Return [X, Y] of the center of cell containing provided text 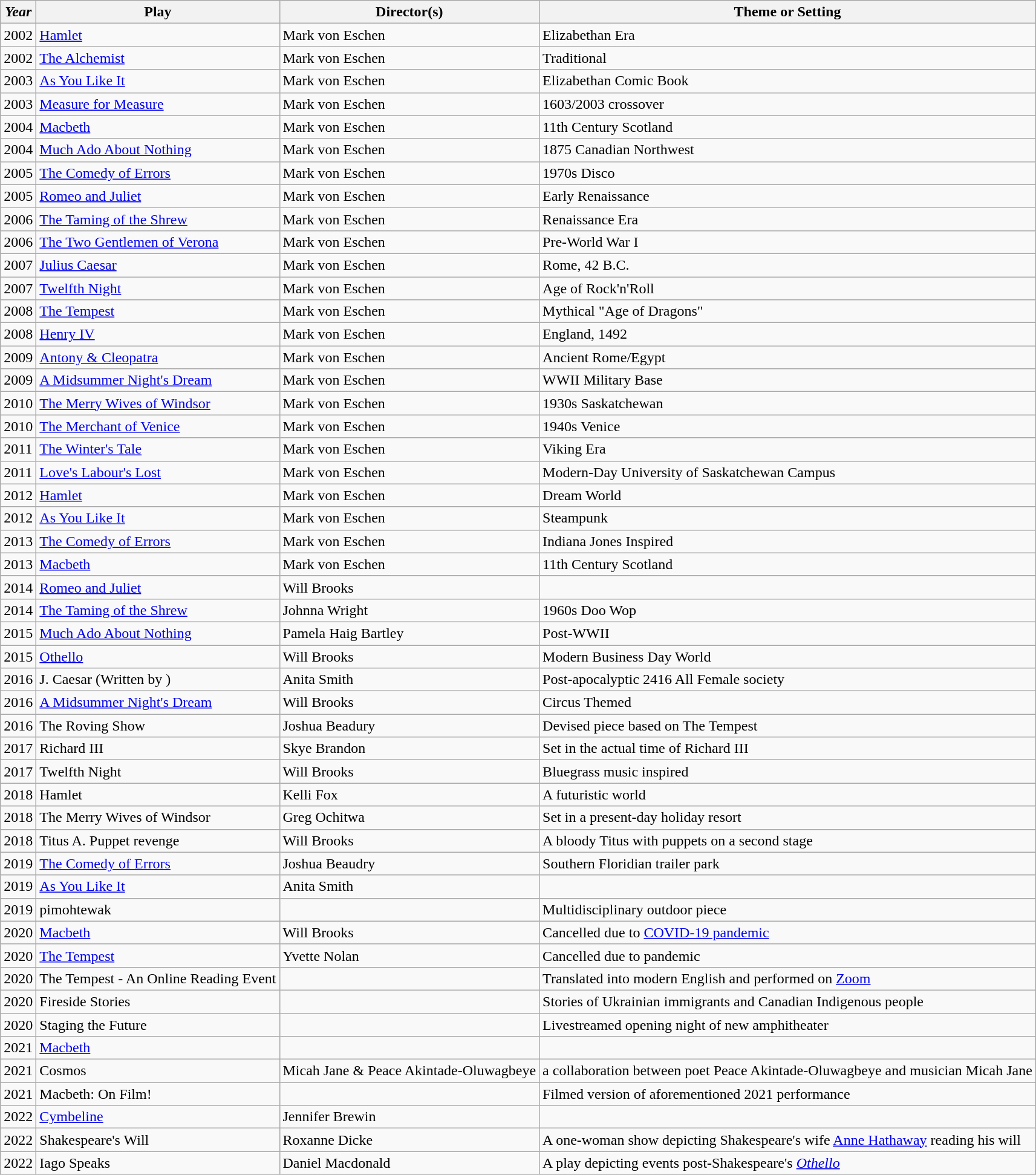
Daniel Macdonald [409, 1163]
1960s Doo Wop [787, 610]
Greg Ochitwa [409, 818]
Traditional [787, 58]
The Roving Show [158, 726]
Devised piece based on The Tempest [787, 726]
Antony & Cleopatra [158, 357]
Elizabethan Era [787, 35]
1940s Venice [787, 426]
Cosmos [158, 1071]
Joshua Beaudry [409, 864]
Viking Era [787, 449]
Cancelled due to pandemic [787, 955]
Micah Jane & Peace Akintade-Oluwagbeye [409, 1071]
Rome, 42 B.C. [787, 265]
Renaissance Era [787, 219]
Bluegrass music inspired [787, 772]
A futuristic world [787, 795]
Theme or Setting [787, 12]
1930s Saskatchewan [787, 403]
Jennifer Brewin [409, 1117]
The Alchemist [158, 58]
Filmed version of aforementioned 2021 performance [787, 1094]
Steampunk [787, 518]
The Tempest - An Online Reading Event [158, 978]
1970s Disco [787, 173]
Indiana Jones Inspired [787, 541]
Fireside Stories [158, 1001]
Elizabethan Comic Book [787, 81]
Johnna Wright [409, 610]
Titus A. Puppet revenge [158, 841]
Translated into modern English and performed on Zoom [787, 978]
Yvette Nolan [409, 955]
England, 1492 [787, 334]
Skye Brandon [409, 749]
The Merchant of Venice [158, 426]
Love's Labour's Lost [158, 472]
1603/2003 crossover [787, 104]
Joshua Beadury [409, 726]
Ancient Rome/Egypt [787, 357]
WWII Military Base [787, 380]
Set in the actual time of Richard III [787, 749]
Cancelled due to COVID-19 pandemic [787, 933]
Modern-Day University of Saskatchewan Campus [787, 472]
Pre-World War I [787, 242]
Director(s) [409, 12]
pimohtewak [158, 910]
Henry IV [158, 334]
Shakespeare's Will [158, 1140]
Measure for Measure [158, 104]
a collaboration between poet Peace Akintade-Oluwagbeye and musician Micah Jane [787, 1071]
Play [158, 12]
Cymbeline [158, 1117]
Dream World [787, 495]
A one-woman show depicting Shakespeare's wife Anne Hathaway reading his will [787, 1140]
Roxanne Dicke [409, 1140]
Stories of Ukrainian immigrants and Canadian Indigenous people [787, 1001]
Multidisciplinary outdoor piece [787, 910]
Kelli Fox [409, 795]
Southern Floridian trailer park [787, 864]
Iago Speaks [158, 1163]
Macbeth: On Film! [158, 1094]
Post-apocalyptic 2416 All Female society [787, 680]
Mythical "Age of Dragons" [787, 311]
Othello [158, 656]
J. Caesar (Written by ) [158, 680]
Circus Themed [787, 703]
A bloody Titus with puppets on a second stage [787, 841]
The Two Gentlemen of Verona [158, 242]
Staging the Future [158, 1025]
Julius Caesar [158, 265]
Year [18, 12]
The Winter's Tale [158, 449]
Set in a present-day holiday resort [787, 818]
Livestreamed opening night of new amphitheater [787, 1025]
Pamela Haig Bartley [409, 633]
1875 Canadian Northwest [787, 150]
Age of Rock'n'Roll [787, 288]
Post-WWII [787, 633]
A play depicting events post-Shakespeare's Othello [787, 1163]
Early Renaissance [787, 196]
Richard III [158, 749]
Modern Business Day World [787, 656]
